Pinpoint the cell where the given text exists, returning its (x, y) midpoint coordinate. 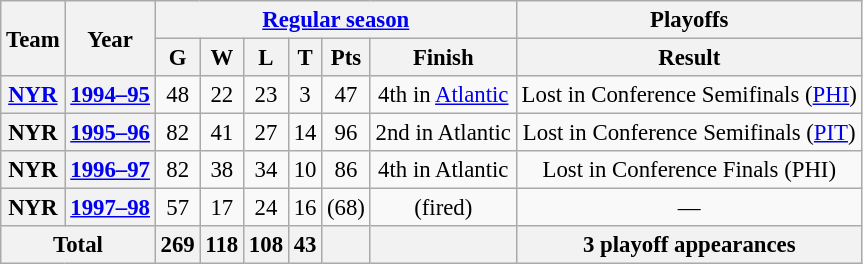
(68) (346, 208)
86 (346, 170)
Team (33, 38)
43 (304, 245)
W (222, 58)
17 (222, 208)
3 (304, 95)
Playoffs (689, 20)
Total (78, 245)
Lost in Conference Semifinals (PIT) (689, 133)
269 (178, 245)
14 (304, 133)
108 (266, 245)
1994–95 (110, 95)
38 (222, 170)
Result (689, 58)
Lost in Conference Semifinals (PHI) (689, 95)
96 (346, 133)
— (689, 208)
3 playoff appearances (689, 245)
Lost in Conference Finals (PHI) (689, 170)
27 (266, 133)
10 (304, 170)
G (178, 58)
47 (346, 95)
Regular season (336, 20)
Year (110, 38)
24 (266, 208)
41 (222, 133)
1997–98 (110, 208)
1995–96 (110, 133)
Pts (346, 58)
T (304, 58)
48 (178, 95)
Finish (443, 58)
L (266, 58)
22 (222, 95)
34 (266, 170)
1996–97 (110, 170)
23 (266, 95)
57 (178, 208)
(fired) (443, 208)
2nd in Atlantic (443, 133)
118 (222, 245)
16 (304, 208)
